Scan for the cell matching the given text and deliver its [x, y] coordinate at center. 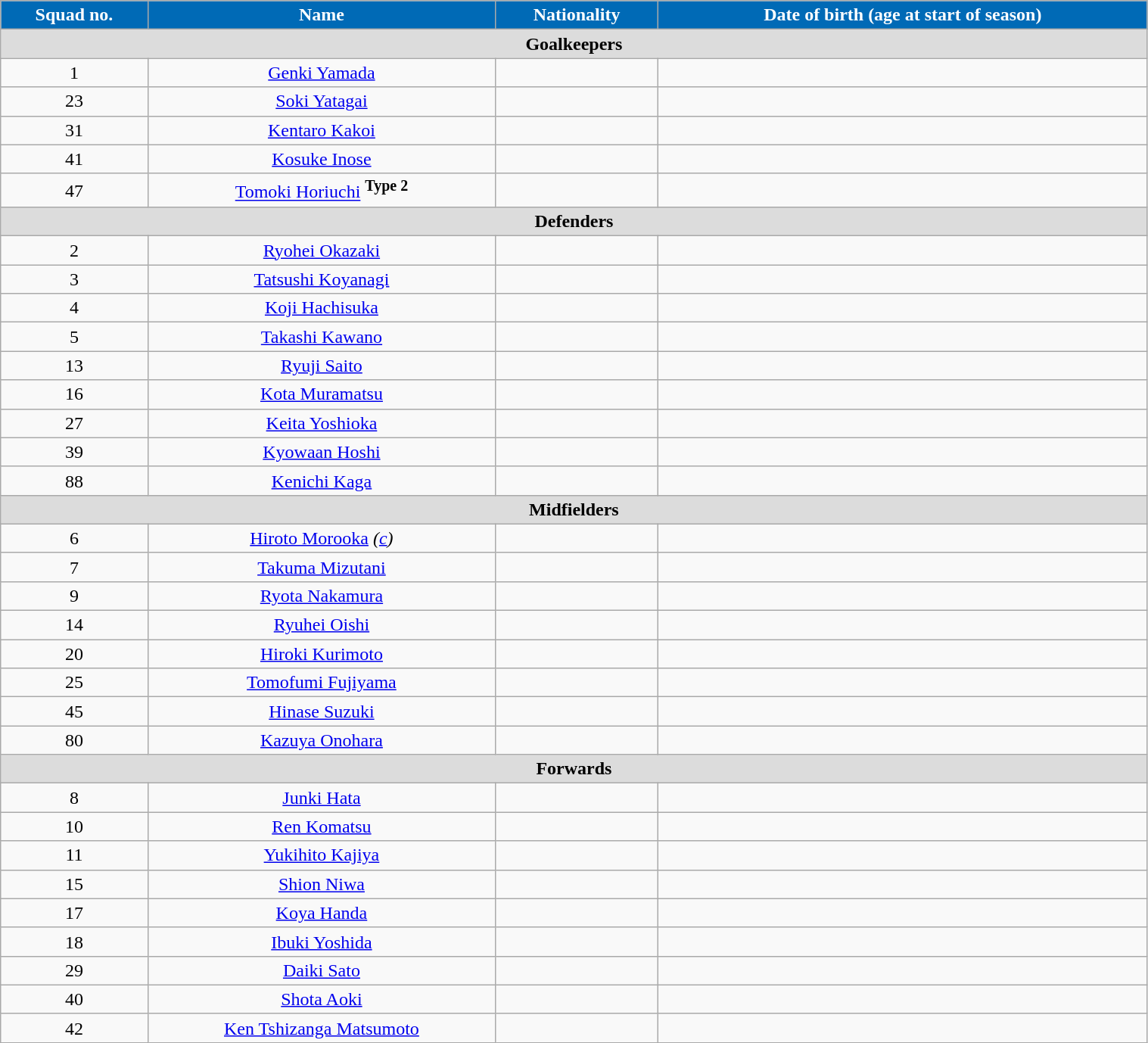
31 [74, 130]
Tomoki Horiuchi Type 2 [321, 191]
Kyowaan Hoshi [321, 452]
15 [74, 884]
45 [74, 711]
17 [74, 913]
Keita Yoshioka [321, 423]
Goalkeepers [574, 44]
27 [74, 423]
Nationality [577, 15]
4 [74, 308]
29 [74, 970]
Koji Hachisuka [321, 308]
Ibuki Yoshida [321, 942]
1 [74, 73]
Ryuji Saito [321, 366]
Takuma Mizutani [321, 567]
10 [74, 827]
Koya Handa [321, 913]
18 [74, 942]
5 [74, 337]
23 [74, 101]
Junki Hata [321, 798]
14 [74, 625]
39 [74, 452]
Hiroki Kurimoto [321, 654]
Kenichi Kaga [321, 481]
Shota Aoki [321, 999]
80 [74, 740]
16 [74, 394]
Tatsushi Koyanagi [321, 279]
Hinase Suzuki [321, 711]
47 [74, 191]
Midfielders [574, 509]
25 [74, 683]
6 [74, 538]
Soki Yatagai [321, 101]
Takashi Kawano [321, 337]
8 [74, 798]
20 [74, 654]
Forwards [574, 769]
Date of birth (age at start of season) [903, 15]
41 [74, 159]
Ken Tshizanga Matsumoto [321, 1028]
42 [74, 1028]
Kota Muramatsu [321, 394]
13 [74, 366]
Yukihito Kajiya [321, 855]
Kazuya Onohara [321, 740]
2 [74, 251]
88 [74, 481]
Kentaro Kakoi [321, 130]
Name [321, 15]
Squad no. [74, 15]
Defenders [574, 222]
Tomofumi Fujiyama [321, 683]
7 [74, 567]
9 [74, 596]
Kosuke Inose [321, 159]
3 [74, 279]
Ryohei Okazaki [321, 251]
40 [74, 999]
Shion Niwa [321, 884]
Ryota Nakamura [321, 596]
Ryuhei Oishi [321, 625]
Genki Yamada [321, 73]
11 [74, 855]
Ren Komatsu [321, 827]
Hiroto Morooka (c) [321, 538]
Daiki Sato [321, 970]
